Pinpoint the cell where the given text exists, returning its [x, y] midpoint coordinate. 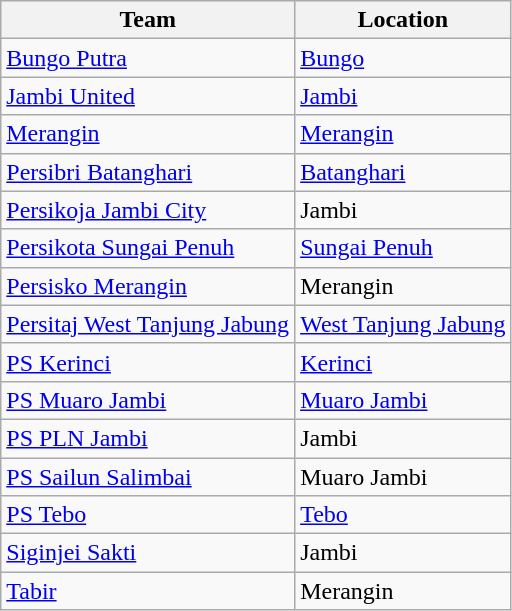
PS PLN Jambi [148, 438]
Persitaj West Tanjung Jabung [148, 324]
Batanghari [403, 172]
Jambi United [148, 96]
Persibri Batanghari [148, 172]
PS Tebo [148, 515]
Bungo [403, 58]
Persikoja Jambi City [148, 210]
Persikota Sungai Penuh [148, 248]
PS Muaro Jambi [148, 400]
PS Sailun Salimbai [148, 477]
Kerinci [403, 362]
Persisko Merangin [148, 286]
Tebo [403, 515]
Team [148, 20]
Tabir [148, 591]
West Tanjung Jabung [403, 324]
PS Kerinci [148, 362]
Sungai Penuh [403, 248]
Location [403, 20]
Bungo Putra [148, 58]
Siginjei Sakti [148, 553]
